Find where the given text appears and provide that cell's center as (x, y) coordinate. 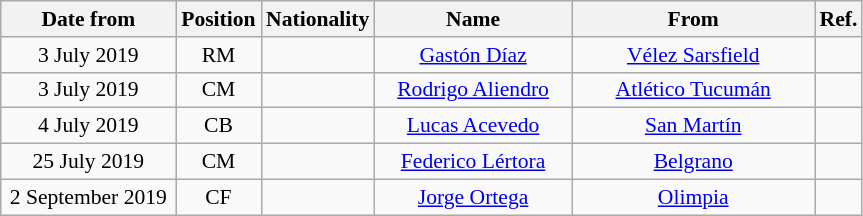
Gastón Díaz (473, 55)
Vélez Sarsfield (694, 55)
From (694, 19)
RM (218, 55)
CB (218, 126)
2 September 2019 (88, 197)
Date from (88, 19)
Belgrano (694, 162)
CF (218, 197)
Federico Lértora (473, 162)
Lucas Acevedo (473, 126)
4 July 2019 (88, 126)
Olimpia (694, 197)
Name (473, 19)
Nationality (318, 19)
Rodrigo Aliendro (473, 90)
Position (218, 19)
San Martín (694, 126)
Atlético Tucumán (694, 90)
Jorge Ortega (473, 197)
25 July 2019 (88, 162)
Ref. (839, 19)
